Return the [X, Y] coordinate for the center point of the cell that contains the specified text.  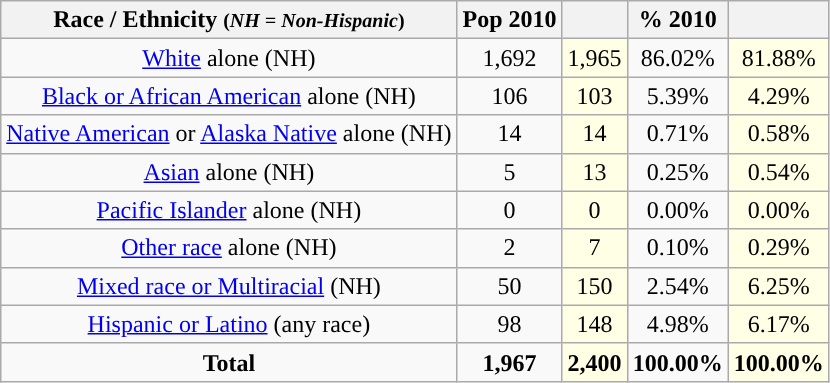
Race / Ethnicity (NH = Non-Hispanic) [229, 20]
148 [594, 324]
Pacific Islander alone (NH) [229, 210]
81.88% [778, 58]
103 [594, 96]
6.17% [778, 324]
1,692 [510, 58]
5.39% [678, 96]
2 [510, 248]
4.98% [678, 324]
Pop 2010 [510, 20]
13 [594, 172]
50 [510, 286]
5 [510, 172]
98 [510, 324]
0.10% [678, 248]
% 2010 [678, 20]
0.54% [778, 172]
Other race alone (NH) [229, 248]
0.29% [778, 248]
White alone (NH) [229, 58]
Native American or Alaska Native alone (NH) [229, 134]
Asian alone (NH) [229, 172]
7 [594, 248]
2,400 [594, 362]
4.29% [778, 96]
0.58% [778, 134]
106 [510, 96]
Black or African American alone (NH) [229, 96]
Mixed race or Multiracial (NH) [229, 286]
150 [594, 286]
0.25% [678, 172]
Total [229, 362]
Hispanic or Latino (any race) [229, 324]
0.71% [678, 134]
1,965 [594, 58]
1,967 [510, 362]
2.54% [678, 286]
6.25% [778, 286]
86.02% [678, 58]
